Output the (x, y) coordinate of the center of the cell containing the given text.  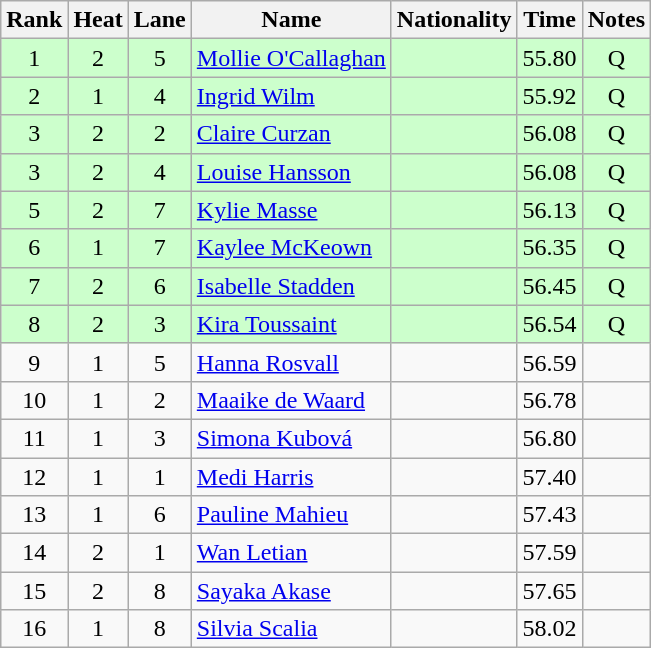
Kira Toussaint (291, 324)
Ingrid Wilm (291, 96)
Name (291, 20)
58.02 (550, 629)
Mollie O'Callaghan (291, 58)
15 (34, 591)
Silvia Scalia (291, 629)
Lane (160, 20)
Rank (34, 20)
Kaylee McKeown (291, 248)
12 (34, 477)
55.92 (550, 96)
Heat (98, 20)
56.13 (550, 210)
56.35 (550, 248)
57.59 (550, 553)
Wan Letian (291, 553)
Maaike de Waard (291, 400)
56.45 (550, 286)
Louise Hansson (291, 172)
Sayaka Akase (291, 591)
56.59 (550, 362)
Simona Kubová (291, 438)
57.65 (550, 591)
Time (550, 20)
55.80 (550, 58)
Pauline Mahieu (291, 515)
57.40 (550, 477)
10 (34, 400)
Claire Curzan (291, 134)
11 (34, 438)
16 (34, 629)
Kylie Masse (291, 210)
56.80 (550, 438)
Nationality (454, 20)
Notes (616, 20)
13 (34, 515)
Isabelle Stadden (291, 286)
Medi Harris (291, 477)
14 (34, 553)
9 (34, 362)
57.43 (550, 515)
Hanna Rosvall (291, 362)
56.54 (550, 324)
56.78 (550, 400)
